Detect which cell encompasses the target text, then output its [X, Y] center coordinate. 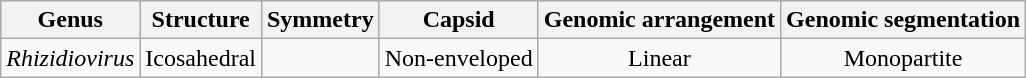
Monopartite [904, 58]
Capsid [458, 20]
Rhizidiovirus [70, 58]
Linear [659, 58]
Structure [201, 20]
Icosahedral [201, 58]
Genomic arrangement [659, 20]
Symmetry [320, 20]
Genomic segmentation [904, 20]
Genus [70, 20]
Non-enveloped [458, 58]
